Return (X, Y) of the center of cell containing provided text 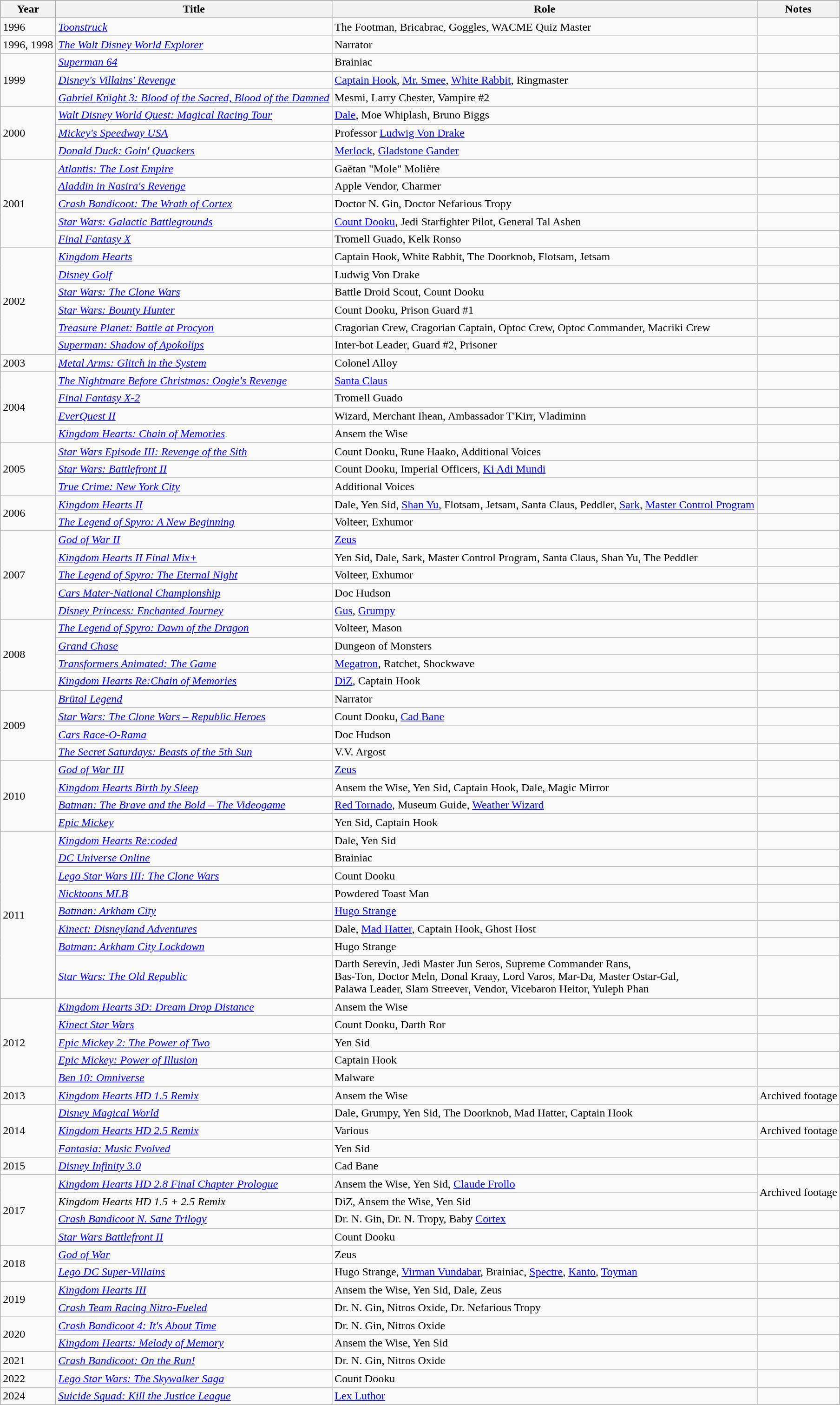
Epic Mickey: Power of Illusion (194, 1060)
Final Fantasy X (194, 239)
Hugo Strange, Virman Vundabar, Brainiac, Spectre, Kanto, Toyman (545, 1272)
True Crime: New York City (194, 486)
Nicktoons MLB (194, 893)
Lego Star Wars III: The Clone Wars (194, 876)
God of War II (194, 540)
2006 (28, 513)
Volteer, Mason (545, 628)
Additional Voices (545, 486)
Kinect: Disneyland Adventures (194, 929)
Star Wars: Galactic Battlegrounds (194, 222)
The Secret Saturdays: Beasts of the 5th Sun (194, 752)
2019 (28, 1299)
Disney's Villains' Revenge (194, 80)
Star Wars: Battlefront II (194, 469)
Doctor N. Gin, Doctor Nefarious Tropy (545, 204)
Yen Sid, Captain Hook (545, 823)
Kingdom Hearts HD 2.5 Remix (194, 1131)
Wizard, Merchant Ihean, Ambassador T'Kirr, Vladiminn (545, 416)
The Footman, Bricabrac, Goggles, WACME Quiz Master (545, 27)
Title (194, 9)
Various (545, 1131)
Aladdin in Nasira's Revenge (194, 186)
The Legend of Spyro: Dawn of the Dragon (194, 628)
Dale, Grumpy, Yen Sid, The Doorknob, Mad Hatter, Captain Hook (545, 1113)
Cad Bane (545, 1166)
God of War III (194, 769)
DiZ, Captain Hook (545, 681)
Lex Luthor (545, 1396)
2022 (28, 1379)
Cars Mater-National Championship (194, 593)
Count Dooku, Prison Guard #1 (545, 310)
Megatron, Ratchet, Shockwave (545, 663)
2009 (28, 725)
EverQuest II (194, 416)
Kingdom Hearts: Chain of Memories (194, 433)
Crash Bandicoot 4: It's About Time (194, 1325)
Batman: Arkham City (194, 911)
Kingdom Hearts III (194, 1290)
Kingdom Hearts II Final Mix+ (194, 558)
Count Dooku, Jedi Starfighter Pilot, General Tal Ashen (545, 222)
Red Tornado, Museum Guide, Weather Wizard (545, 805)
Kingdom Hearts HD 1.5 Remix (194, 1095)
Professor Ludwig Von Drake (545, 133)
Apple Vendor, Charmer (545, 186)
2005 (28, 469)
Year (28, 9)
Kingdom Hearts (194, 257)
Star Wars: Bounty Hunter (194, 310)
Disney Golf (194, 275)
Kingdom Hearts HD 1.5 + 2.5 Remix (194, 1201)
The Legend of Spyro: The Eternal Night (194, 575)
Crash Bandicoot: The Wrath of Cortex (194, 204)
Captain Hook, Mr. Smee, White Rabbit, Ringmaster (545, 80)
2024 (28, 1396)
Dale, Moe Whiplash, Bruno Biggs (545, 115)
Crash Team Racing Nitro-Fueled (194, 1307)
Star Wars Episode III: Revenge of the Sith (194, 451)
Inter-bot Leader, Guard #2, Prisoner (545, 345)
Treasure Planet: Battle at Procyon (194, 328)
Dale, Mad Hatter, Captain Hook, Ghost Host (545, 929)
Suicide Squad: Kill the Justice League (194, 1396)
DC Universe Online (194, 858)
2004 (28, 407)
Epic Mickey 2: The Power of Two (194, 1042)
Toonstruck (194, 27)
2002 (28, 301)
Kingdom Hearts: Melody of Memory (194, 1343)
Atlantis: The Lost Empire (194, 168)
Dr. N. Gin, Dr. N. Tropy, Baby Cortex (545, 1219)
Star Wars Battlefront II (194, 1237)
Ansem the Wise, Yen Sid, Dale, Zeus (545, 1290)
Kingdom Hearts Birth by Sleep (194, 788)
2012 (28, 1042)
Ansem the Wise, Yen Sid (545, 1343)
Dr. N. Gin, Nitros Oxide, Dr. Nefarious Tropy (545, 1307)
Donald Duck: Goin' Quackers (194, 151)
2013 (28, 1095)
Kingdom Hearts II (194, 504)
Batman: Arkham City Lockdown (194, 946)
Disney Princess: Enchanted Journey (194, 611)
DiZ, Ansem the Wise, Yen Sid (545, 1201)
2021 (28, 1360)
2018 (28, 1263)
Star Wars: The Old Republic (194, 977)
Grand Chase (194, 646)
Dale, Yen Sid, Shan Yu, Flotsam, Jetsam, Santa Claus, Peddler, Sark, Master Control Program (545, 504)
Santa Claus (545, 381)
2007 (28, 575)
Lego Star Wars: The Skywalker Saga (194, 1379)
Gus, Grumpy (545, 611)
Kingdom Hearts HD 2.8 Final Chapter Prologue (194, 1184)
Fantasia: Music Evolved (194, 1149)
Count Dooku, Darth Ror (545, 1024)
1999 (28, 80)
2001 (28, 204)
Dale, Yen Sid (545, 840)
Star Wars: The Clone Wars (194, 292)
2020 (28, 1334)
2014 (28, 1131)
Notes (798, 9)
Role (545, 9)
2008 (28, 655)
Merlock, Gladstone Gander (545, 151)
V.V. Argost (545, 752)
Star Wars: The Clone Wars – Republic Heroes (194, 716)
Brütal Legend (194, 699)
Dungeon of Monsters (545, 646)
Superman: Shadow of Apokolips (194, 345)
Ben 10: Omniverse (194, 1077)
Disney Infinity 3.0 (194, 1166)
Metal Arms: Glitch in the System (194, 363)
2000 (28, 133)
Powdered Toast Man (545, 893)
2011 (28, 915)
God of War (194, 1254)
Crash Bandicoot: On the Run! (194, 1360)
Yen Sid, Dale, Sark, Master Control Program, Santa Claus, Shan Yu, The Peddler (545, 558)
Ansem the Wise, Yen Sid, Claude Frollo (545, 1184)
Count Dooku, Imperial Officers, Ki Adi Mundi (545, 469)
Cars Race-O-Rama (194, 734)
Kinect Star Wars (194, 1024)
Superman 64 (194, 62)
Crash Bandicoot N. Sane Trilogy (194, 1219)
Mesmi, Larry Chester, Vampire #2 (545, 98)
Count Dooku, Cad Bane (545, 716)
1996, 1998 (28, 45)
Kingdom Hearts Re:Chain of Memories (194, 681)
2003 (28, 363)
Transformers Animated: The Game (194, 663)
Final Fantasy X-2 (194, 398)
Lego DC Super-Villains (194, 1272)
Epic Mickey (194, 823)
Walt Disney World Quest: Magical Racing Tour (194, 115)
Ansem the Wise, Yen Sid, Captain Hook, Dale, Magic Mirror (545, 788)
Tromell Guado (545, 398)
Kingdom Hearts 3D: Dream Drop Distance (194, 1007)
Batman: The Brave and the Bold – The Videogame (194, 805)
The Legend of Spyro: A New Beginning (194, 522)
Captain Hook, White Rabbit, The Doorknob, Flotsam, Jetsam (545, 257)
Kingdom Hearts Re:coded (194, 840)
Ludwig Von Drake (545, 275)
Disney Magical World (194, 1113)
Tromell Guado, Kelk Ronso (545, 239)
Colonel Alloy (545, 363)
Mickey's Speedway USA (194, 133)
Gaëtan "Mole" Molière (545, 168)
The Nightmare Before Christmas: Oogie's Revenge (194, 381)
The Walt Disney World Explorer (194, 45)
Malware (545, 1077)
Battle Droid Scout, Count Dooku (545, 292)
Cragorian Crew, Cragorian Captain, Optoc Crew, Optoc Commander, Macriki Crew (545, 328)
2017 (28, 1210)
Captain Hook (545, 1060)
Count Dooku, Rune Haako, Additional Voices (545, 451)
1996 (28, 27)
2015 (28, 1166)
2010 (28, 796)
Gabriel Knight 3: Blood of the Sacred, Blood of the Damned (194, 98)
